Extract the (X, Y) coordinate from the center of the cell holding the provided text.  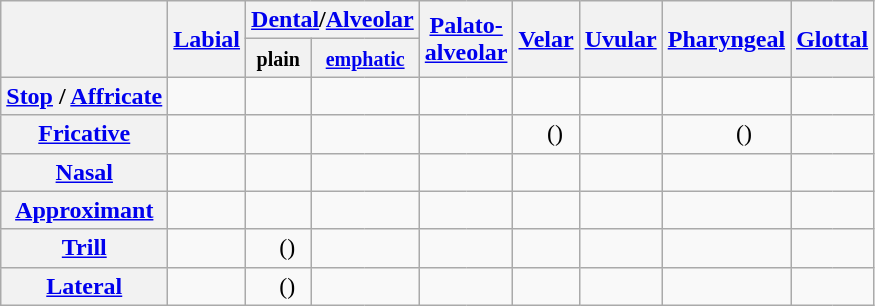
Stop / Affricate (84, 96)
Glottal (832, 39)
Labial (207, 39)
Palato-alveolar (466, 39)
Nasal (84, 172)
Velar (546, 39)
emphatic (365, 58)
Fricative (84, 134)
Lateral (84, 286)
Trill (84, 248)
Pharyngeal (726, 39)
Uvular (620, 39)
plain (278, 58)
Dental/Alveolar (333, 20)
Approximant (84, 210)
